Return [X, Y] of the center of cell containing provided text 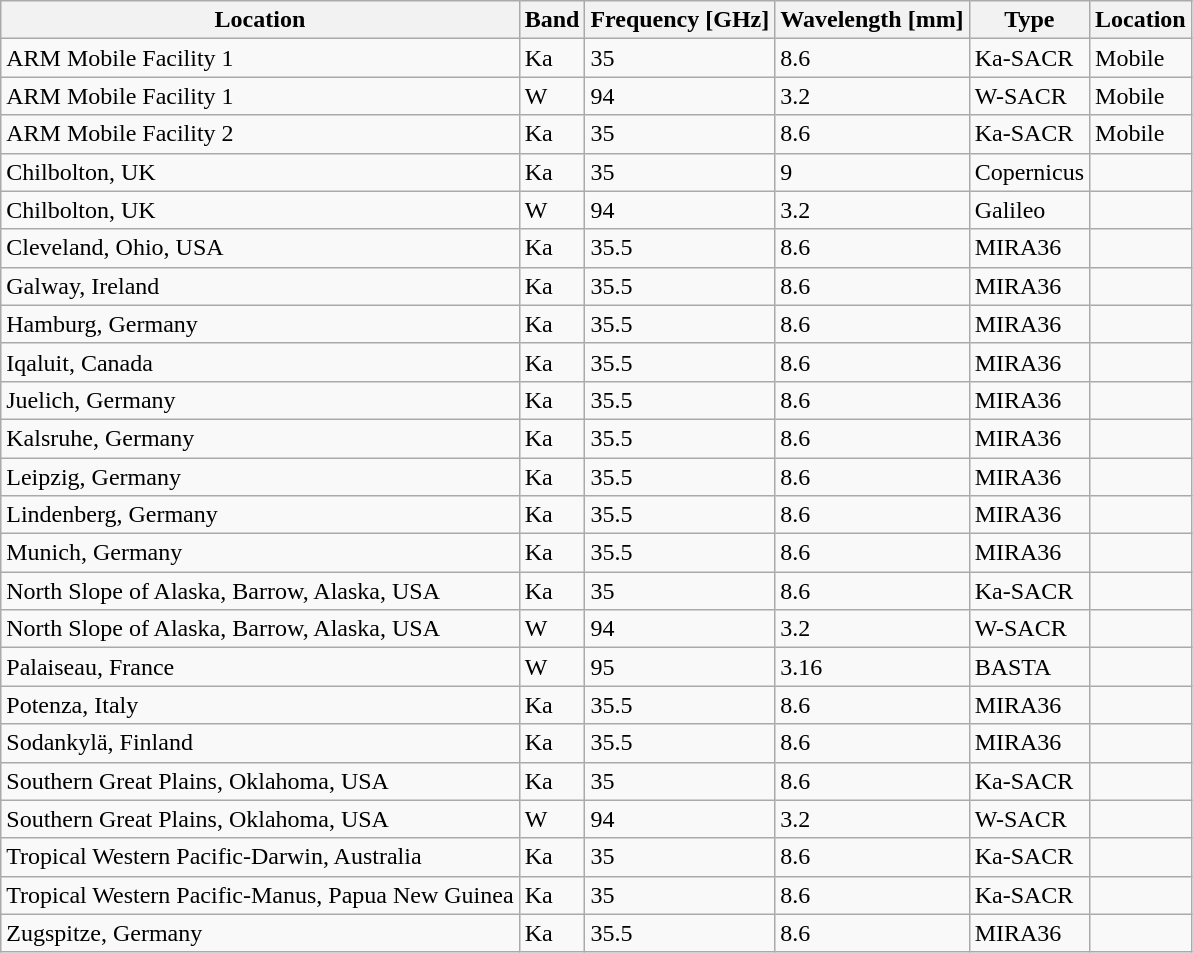
Palaiseau, France [260, 667]
Tropical Western Pacific-Darwin, Australia [260, 857]
ARM Mobile Facility 2 [260, 134]
Wavelength [mm] [872, 20]
Cleveland, Ohio, USA [260, 248]
Munich, Germany [260, 553]
Hamburg, Germany [260, 324]
Sodankylä, Finland [260, 743]
3.16 [872, 667]
Iqaluit, Canada [260, 362]
Juelich, Germany [260, 400]
Lindenberg, Germany [260, 515]
95 [680, 667]
Tropical Western Pacific-Manus, Papua New Guinea [260, 895]
Frequency [GHz] [680, 20]
Kalsruhe, Germany [260, 438]
BASTA [1029, 667]
Band [552, 20]
Copernicus [1029, 172]
Galileo [1029, 210]
Type [1029, 20]
Potenza, Italy [260, 705]
Galway, Ireland [260, 286]
Leipzig, Germany [260, 477]
Zugspitze, Germany [260, 933]
9 [872, 172]
